Search for the cell housing the specified text and yield its (x, y) center coordinate. 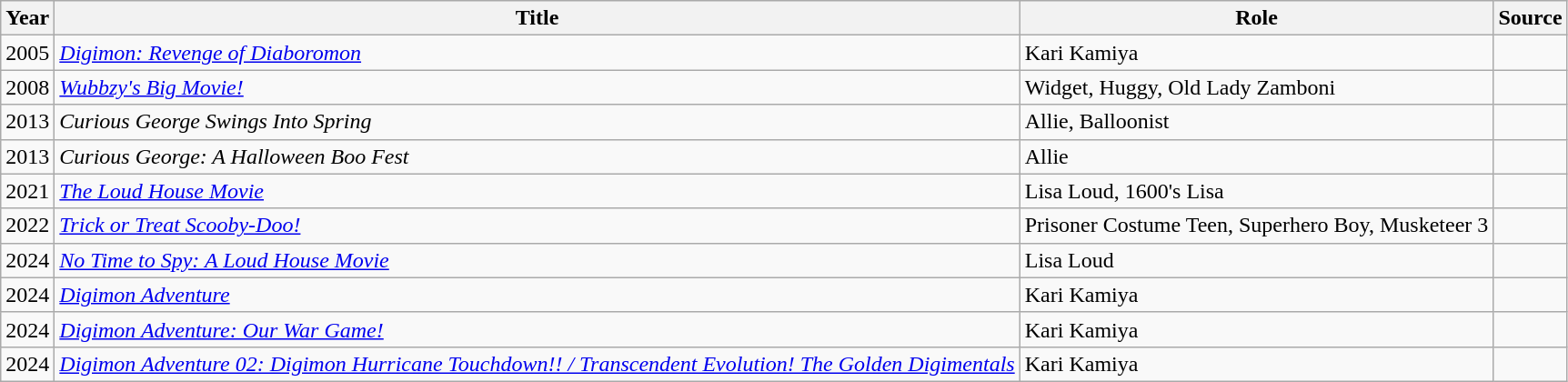
Digimon Adventure 02: Digimon Hurricane Touchdown!! / Transcendent Evolution! The Golden Digimentals (537, 364)
Trick or Treat Scooby-Doo! (537, 226)
Year (27, 18)
Prisoner Costume Teen, Superhero Boy, Musketeer 3 (1257, 226)
Curious George Swings Into Spring (537, 122)
Digimon: Revenge of Diaboromon (537, 53)
Lisa Loud (1257, 260)
2021 (27, 191)
Curious George: A Halloween Boo Fest (537, 156)
Title (537, 18)
Digimon Adventure: Our War Game! (537, 329)
Digimon Adventure (537, 295)
Wubbzy's Big Movie! (537, 87)
The Loud House Movie (537, 191)
No Time to Spy: A Loud House Movie (537, 260)
Role (1257, 18)
Widget, Huggy, Old Lady Zamboni (1257, 87)
Lisa Loud, 1600's Lisa (1257, 191)
Source (1530, 18)
2005 (27, 53)
2022 (27, 226)
Allie, Balloonist (1257, 122)
2008 (27, 87)
Allie (1257, 156)
